Return the [x, y] coordinate for the center point of the cell that contains the specified text.  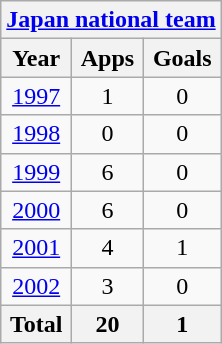
Japan national team [111, 20]
1998 [36, 134]
2000 [36, 210]
2002 [36, 286]
Total [36, 324]
Goals [182, 58]
2001 [36, 248]
4 [108, 248]
3 [108, 286]
20 [108, 324]
Apps [108, 58]
Year [36, 58]
1999 [36, 172]
1997 [36, 96]
